Detect which cell encompasses the target text, then output its [X, Y] center coordinate. 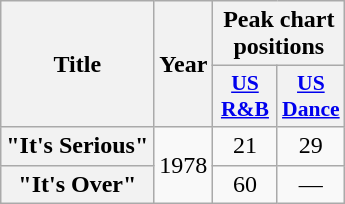
21 [245, 146]
US Dance [311, 96]
60 [245, 184]
1978 [184, 165]
29 [311, 146]
"It's Over" [78, 184]
US R&B [245, 96]
Year [184, 64]
"It's Serious" [78, 146]
Title [78, 64]
— [311, 184]
Peak chart positions [279, 34]
